Extract the [x, y] coordinate from the center of the cell holding the provided text.  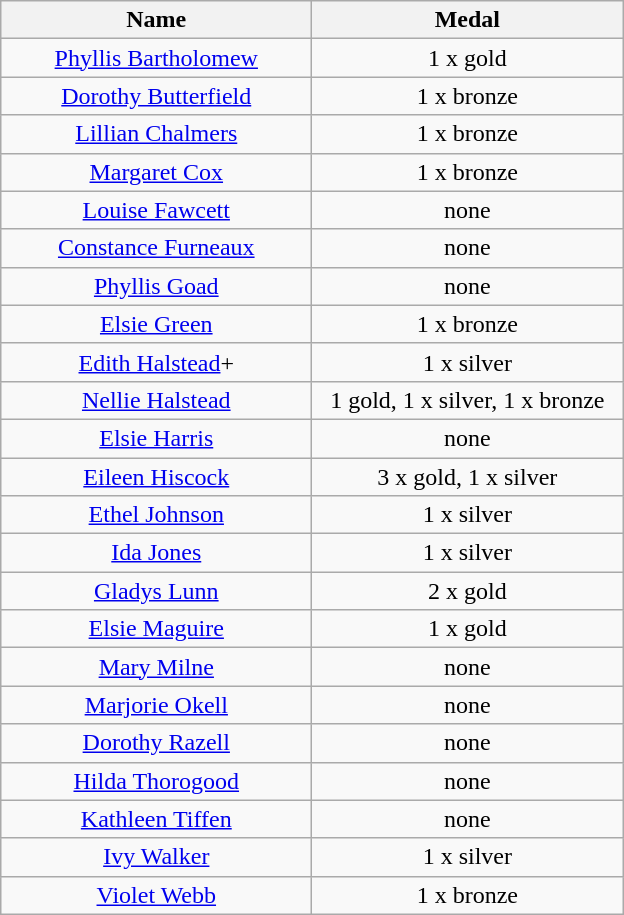
Phyllis Bartholomew [156, 58]
2 x gold [468, 591]
Elsie Green [156, 324]
Constance Furneaux [156, 248]
Elsie Harris [156, 438]
Louise Fawcett [156, 210]
Eileen Hiscock [156, 477]
Violet Webb [156, 895]
Phyllis Goad [156, 286]
Kathleen Tiffen [156, 819]
Elsie Maguire [156, 629]
Ethel Johnson [156, 515]
3 x gold, 1 x silver [468, 477]
Ivy Walker [156, 857]
Dorothy Razell [156, 743]
Margaret Cox [156, 172]
Nellie Halstead [156, 400]
Hilda Thorogood [156, 781]
Marjorie Okell [156, 705]
Ida Jones [156, 553]
Name [156, 20]
Medal [468, 20]
1 gold, 1 x silver, 1 x bronze [468, 400]
Lillian Chalmers [156, 134]
Dorothy Butterfield [156, 96]
Gladys Lunn [156, 591]
Edith Halstead+ [156, 362]
Mary Milne [156, 667]
